Capture the cell that displays the provided text and extract its (x, y) central coordinate. 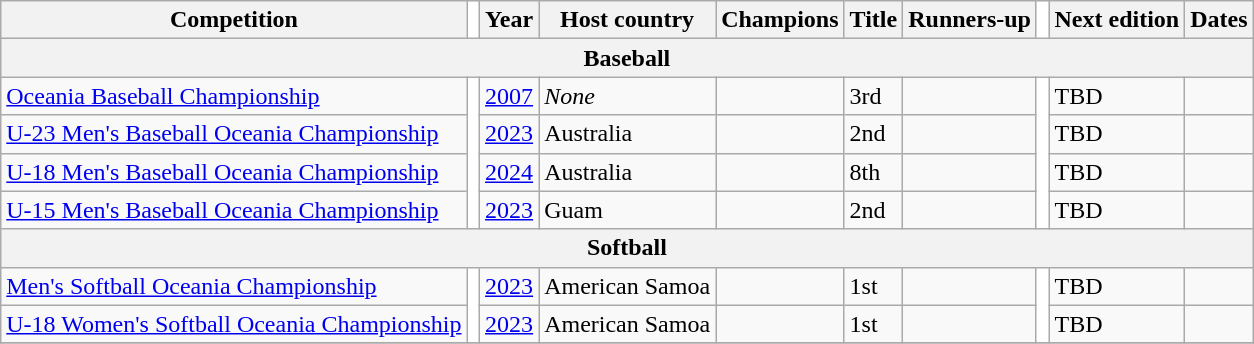
Oceania Baseball Championship (234, 96)
2007 (510, 96)
Softball (627, 248)
U-23 Men's Baseball Oceania Championship (234, 134)
Host country (628, 20)
Baseball (627, 58)
U-15 Men's Baseball Oceania Championship (234, 210)
Champions (780, 20)
3rd (874, 96)
Title (874, 20)
Runners-up (970, 20)
Year (510, 20)
Next edition (1117, 20)
None (628, 96)
U-18 Men's Baseball Oceania Championship (234, 172)
Dates (1219, 20)
Competition (234, 20)
2024 (510, 172)
Men's Softball Oceania Championship (234, 286)
U-18 Women's Softball Oceania Championship (234, 324)
8th (874, 172)
Guam (628, 210)
